Return the (X, Y) coordinate for the center point of the cell that contains the specified text.  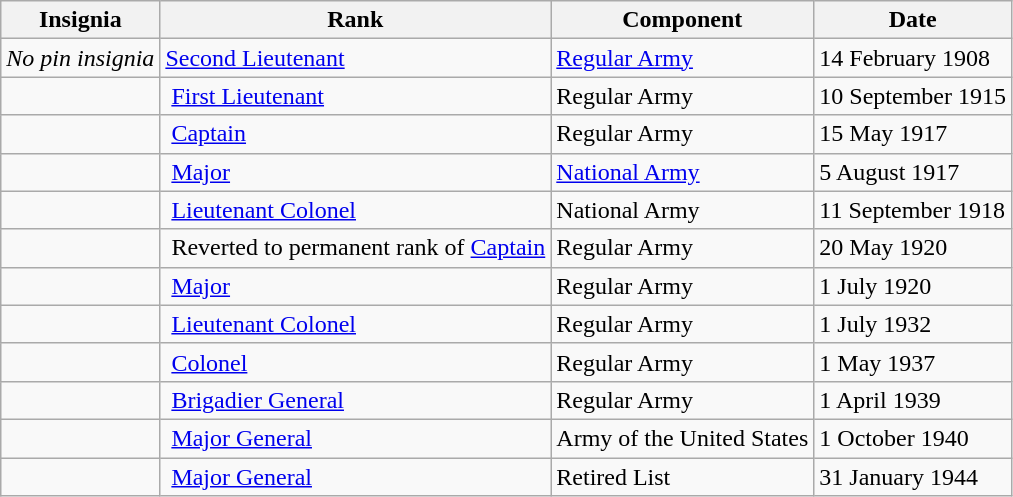
14 February 1908 (913, 58)
Reverted to permanent rank of Captain (356, 248)
Army of the United States (682, 438)
Second Lieutenant (356, 58)
Brigadier General (356, 400)
1 October 1940 (913, 438)
1 July 1932 (913, 324)
Colonel (356, 362)
Captain (356, 134)
31 January 1944 (913, 477)
5 August 1917 (913, 172)
1 July 1920 (913, 286)
Retired List (682, 477)
First Lieutenant (356, 96)
1 April 1939 (913, 400)
20 May 1920 (913, 248)
1 May 1937 (913, 362)
Rank (356, 20)
Insignia (80, 20)
15 May 1917 (913, 134)
No pin insignia (80, 58)
Component (682, 20)
Date (913, 20)
10 September 1915 (913, 96)
11 September 1918 (913, 210)
